Determine the [X, Y] coordinate at the center of the cell enclosing the given text.  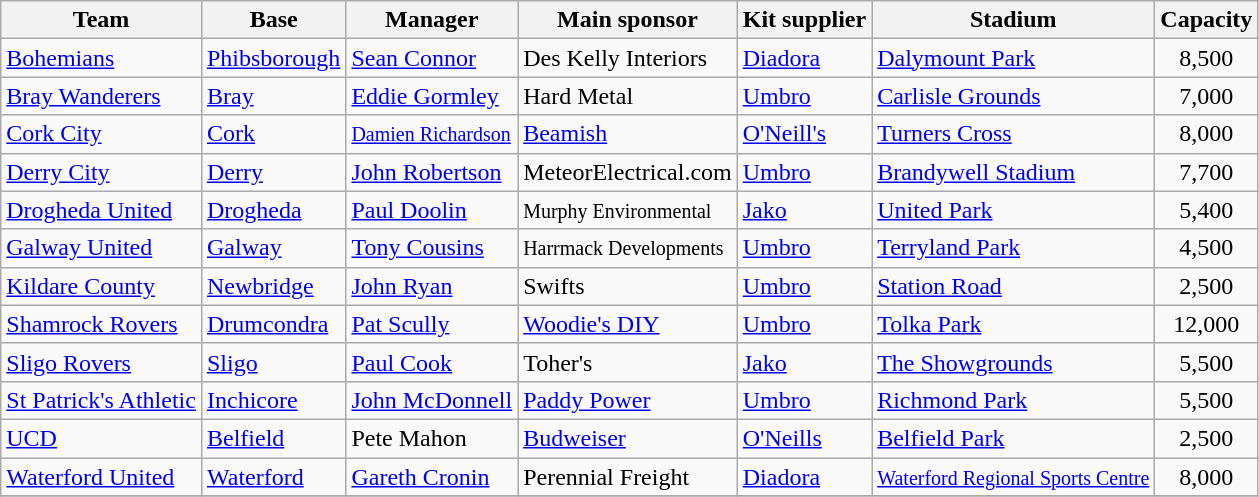
Drumcondra [273, 324]
Inchicore [273, 400]
Budweiser [628, 438]
Damien Richardson [432, 134]
Harrmack Developments [628, 248]
Toher's [628, 362]
Sligo Rovers [102, 362]
Galway United [102, 248]
Stadium [1014, 20]
7,700 [1206, 172]
Station Road [1014, 286]
Richmond Park [1014, 400]
Manager [432, 20]
Belfield Park [1014, 438]
Belfield [273, 438]
O'Neills [804, 438]
Base [273, 20]
The Showgrounds [1014, 362]
Cork [273, 134]
O'Neill's [804, 134]
Kildare County [102, 286]
Woodie's DIY [628, 324]
United Park [1014, 210]
Drogheda [273, 210]
Tolka Park [1014, 324]
Sean Connor [432, 58]
8,500 [1206, 58]
Newbridge [273, 286]
Drogheda United [102, 210]
MeteorElectrical.com [628, 172]
Derry [273, 172]
Pete Mahon [432, 438]
John McDonnell [432, 400]
John Robertson [432, 172]
Capacity [1206, 20]
John Ryan [432, 286]
Derry City [102, 172]
Turners Cross [1014, 134]
Hard Metal [628, 96]
St Patrick's Athletic [102, 400]
Tony Cousins [432, 248]
Bray [273, 96]
Paul Doolin [432, 210]
Brandywell Stadium [1014, 172]
Terryland Park [1014, 248]
Gareth Cronin [432, 477]
12,000 [1206, 324]
Phibsborough [273, 58]
Dalymount Park [1014, 58]
Kit supplier [804, 20]
Team [102, 20]
Swifts [628, 286]
4,500 [1206, 248]
Bray Wanderers [102, 96]
UCD [102, 438]
Galway [273, 248]
Perennial Freight [628, 477]
Paddy Power [628, 400]
Cork City [102, 134]
Paul Cook [432, 362]
Des Kelly Interiors [628, 58]
Waterford Regional Sports Centre [1014, 477]
Beamish [628, 134]
7,000 [1206, 96]
Carlisle Grounds [1014, 96]
Waterford United [102, 477]
5,400 [1206, 210]
Eddie Gormley [432, 96]
Sligo [273, 362]
Murphy Environmental [628, 210]
Bohemians [102, 58]
Shamrock Rovers [102, 324]
Main sponsor [628, 20]
Pat Scully [432, 324]
Waterford [273, 477]
